Extract the (X, Y) coordinate from the center of the cell holding the provided text.  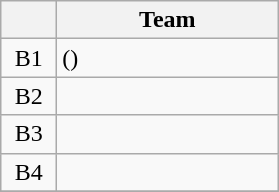
Team (168, 20)
B4 (29, 172)
B3 (29, 134)
B1 (29, 58)
B2 (29, 96)
() (168, 58)
